Pinpoint the cell where the given text exists, returning its [x, y] midpoint coordinate. 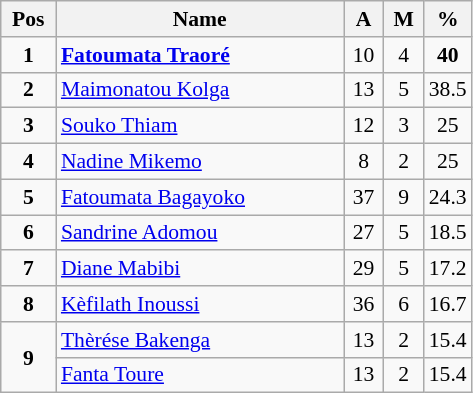
17.2 [448, 269]
Pos [28, 19]
Diane Mabibi [200, 269]
Fatoumata Bagayoko [200, 197]
1 [28, 55]
Maimonatou Kolga [200, 90]
18.5 [448, 233]
40 [448, 55]
Kèfilath Inoussi [200, 304]
10 [364, 55]
24.3 [448, 197]
12 [364, 126]
% [448, 19]
Sandrine Adomou [200, 233]
Fanta Toure [200, 375]
Thèrése Bakenga [200, 340]
A [364, 19]
Fatoumata Traoré [200, 55]
M [404, 19]
27 [364, 233]
29 [364, 269]
Souko Thiam [200, 126]
38.5 [448, 90]
16.7 [448, 304]
7 [28, 269]
Nadine Mikemo [200, 162]
37 [364, 197]
36 [364, 304]
Name [200, 19]
